Detect which cell encompasses the target text, then output its [x, y] center coordinate. 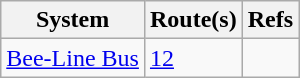
System [73, 20]
Route(s) [193, 20]
12 [193, 58]
Refs [270, 20]
Bee-Line Bus [73, 58]
